Locate the cell with the specified text and output its [X, Y] center coordinate. 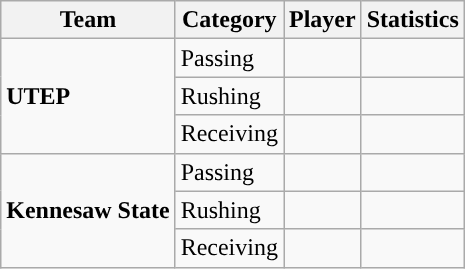
Statistics [412, 20]
Category [229, 20]
Player [323, 20]
Kennesaw State [88, 210]
UTEP [88, 96]
Team [88, 20]
